Find where the given text appears and provide that cell's center as (X, Y) coordinate. 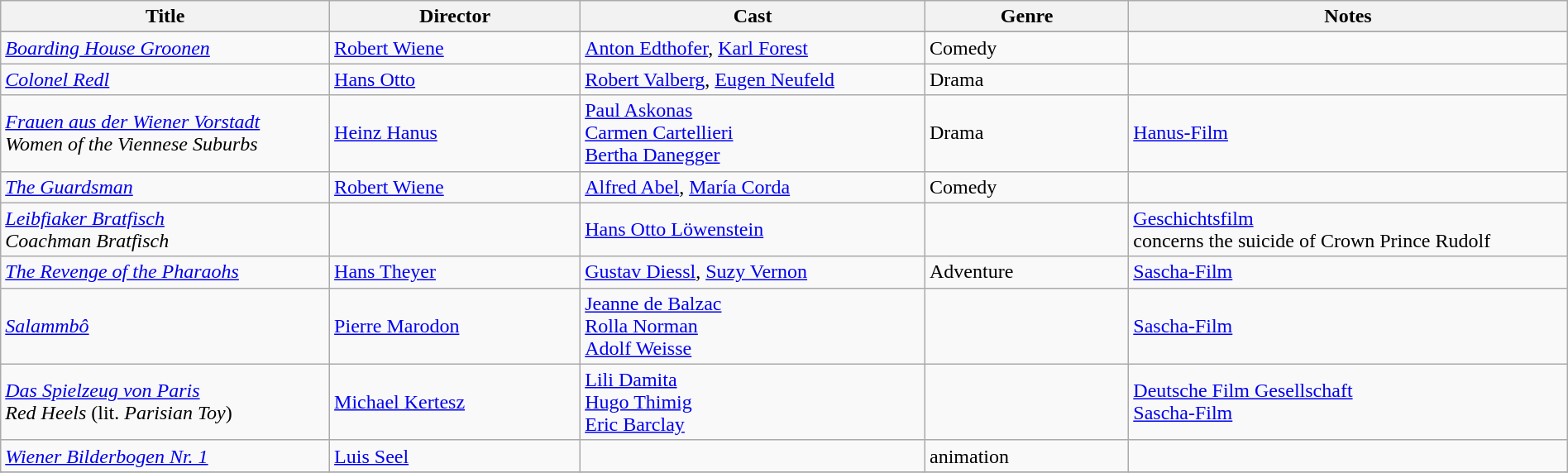
Das Spielzeug von ParisRed Heels (lit. Parisian Toy) (165, 402)
Salammbô (165, 326)
Colonel Redl (165, 79)
Heinz Hanus (455, 133)
Michael Kertesz (455, 402)
Leibfiaker BratfischCoachman Bratfisch (165, 230)
Geschichtsfilmconcerns the suicide of Crown Prince Rudolf (1348, 230)
Gustav Diessl, Suzy Vernon (753, 272)
Luis Seel (455, 456)
Frauen aus der Wiener VorstadtWomen of the Viennese Suburbs (165, 133)
Jeanne de BalzacRolla NormanAdolf Weisse (753, 326)
Director (455, 17)
Cast (753, 17)
animation (1026, 456)
Wiener Bilderbogen Nr. 1 (165, 456)
Lili DamitaHugo ThimigEric Barclay (753, 402)
Paul AskonasCarmen CartellieriBertha Danegger (753, 133)
Deutsche Film GesellschaftSascha-Film (1348, 402)
Genre (1026, 17)
Pierre Marodon (455, 326)
Hans Otto (455, 79)
Hans Theyer (455, 272)
Anton Edthofer, Karl Forest (753, 48)
Alfred Abel, María Corda (753, 187)
Hanus-Film (1348, 133)
Adventure (1026, 272)
Hans Otto Löwenstein (753, 230)
Boarding House Groonen (165, 48)
Notes (1348, 17)
The Guardsman (165, 187)
Title (165, 17)
Robert Valberg, Eugen Neufeld (753, 79)
The Revenge of the Pharaohs (165, 272)
